Capture the cell that displays the provided text and extract its (X, Y) central coordinate. 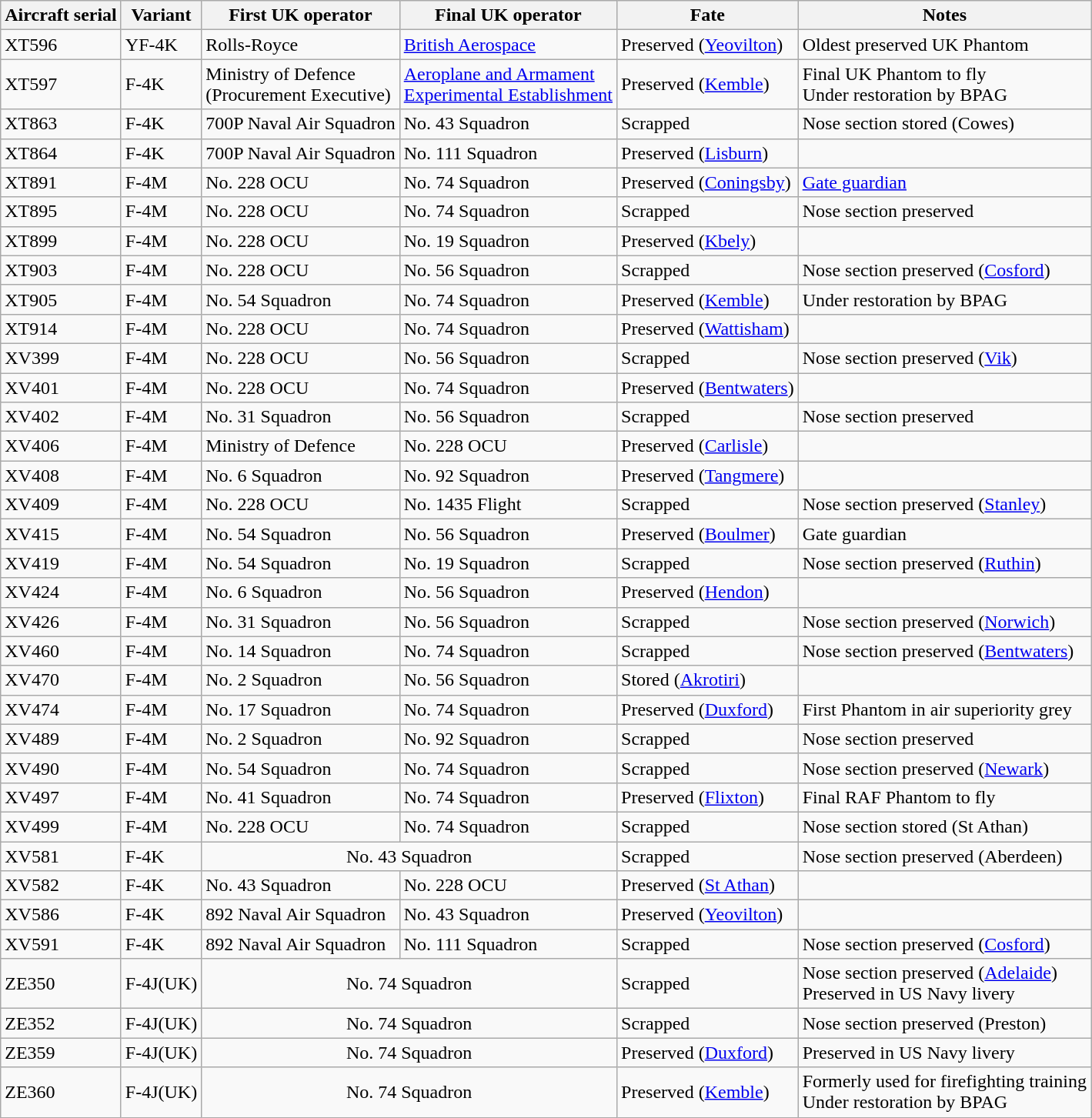
Aircraft serial (62, 15)
Notes (944, 15)
Rolls-Royce (300, 45)
XT863 (62, 124)
YF-4K (161, 45)
Variant (161, 15)
Nose section preserved (Norwich) (944, 622)
Nose section preserved (Preston) (944, 1023)
XV409 (62, 505)
Preserved (Tangmere) (708, 476)
XT891 (62, 182)
XV426 (62, 622)
No. 1435 Flight (508, 505)
XV401 (62, 387)
XV490 (62, 768)
XV582 (62, 886)
XV489 (62, 739)
XV424 (62, 592)
XV460 (62, 651)
ZE352 (62, 1023)
XV402 (62, 417)
XV474 (62, 709)
Preserved (Boulmer) (708, 534)
Preserved (Hendon) (708, 592)
ZE359 (62, 1053)
XT914 (62, 329)
Preserved (Lisburn) (708, 153)
Final RAF Phantom to fly (944, 797)
XT864 (62, 153)
XT899 (62, 241)
Ministry of Defence (300, 446)
Oldest preserved UK Phantom (944, 45)
First Phantom in air superiority grey (944, 709)
Preserved (Bentwaters) (708, 387)
Nose section preserved (Newark) (944, 768)
XV499 (62, 826)
Nose section stored (Cowes) (944, 124)
Under restoration by BPAG (944, 299)
XV470 (62, 680)
XV586 (62, 915)
Final UK operator (508, 15)
XV415 (62, 534)
Ministry of Defence(Procurement Executive) (300, 85)
XV497 (62, 797)
Stored (Akrotiri) (708, 680)
Nose section preserved (Adelaide)Preserved in US Navy livery (944, 983)
Preserved in US Navy livery (944, 1053)
Nose section preserved (Vik) (944, 358)
ZE360 (62, 1093)
XV591 (62, 944)
Preserved (St Athan) (708, 886)
Preserved (Coningsby) (708, 182)
XV406 (62, 446)
XT597 (62, 85)
First UK operator (300, 15)
Nose section preserved (Stanley) (944, 505)
XT895 (62, 212)
Final UK Phantom to flyUnder restoration by BPAG (944, 85)
XV419 (62, 563)
Preserved (Wattisham) (708, 329)
Fate (708, 15)
Aeroplane and ArmamentExperimental Establishment (508, 85)
ZE350 (62, 983)
No. 17 Squadron (300, 709)
Nose section preserved (Aberdeen) (944, 856)
XT905 (62, 299)
XV399 (62, 358)
Nose section stored (St Athan) (944, 826)
British Aerospace (508, 45)
Preserved (Flixton) (708, 797)
Preserved (Kbely) (708, 241)
XV581 (62, 856)
Formerly used for firefighting trainingUnder restoration by BPAG (944, 1093)
XT596 (62, 45)
Nose section preserved (Ruthin) (944, 563)
Nose section preserved (Bentwaters) (944, 651)
Preserved (Carlisle) (708, 446)
No. 41 Squadron (300, 797)
XT903 (62, 270)
No. 14 Squadron (300, 651)
XV408 (62, 476)
